Extract the (x, y) coordinate from the center of the cell holding the provided text.  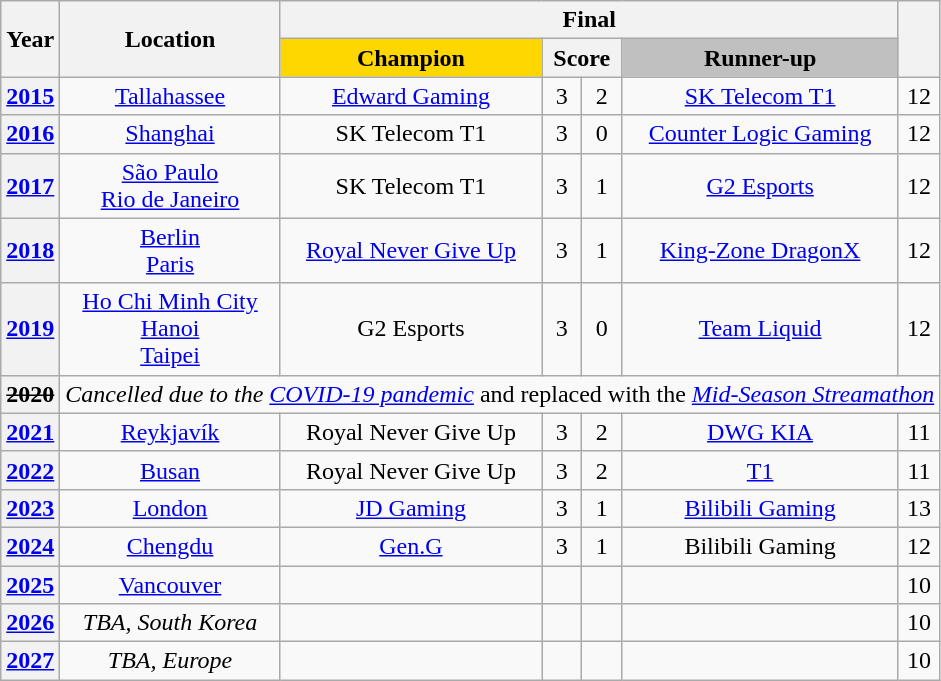
Chengdu (170, 546)
Tallahassee (170, 96)
Runner-up (760, 58)
Ho Chi Minh City Hanoi Taipei (170, 329)
2025 (30, 585)
2020 (30, 394)
13 (919, 508)
DWG KIA (760, 432)
TBA, Europe (170, 661)
2015 (30, 96)
Reykjavík (170, 432)
2021 (30, 432)
Berlin Paris (170, 250)
2023 (30, 508)
2017 (30, 186)
2018 (30, 250)
Gen.G (410, 546)
2027 (30, 661)
London (170, 508)
Vancouver (170, 585)
2022 (30, 470)
2026 (30, 623)
Edward Gaming (410, 96)
JD Gaming (410, 508)
King-Zone DragonX (760, 250)
Location (170, 39)
Final (589, 20)
Champion (410, 58)
T1 (760, 470)
Team Liquid (760, 329)
Shanghai (170, 134)
2019 (30, 329)
São Paulo Rio de Janeiro (170, 186)
Cancelled due to the COVID-19 pandemic and replaced with the Mid-Season Streamathon (500, 394)
2024 (30, 546)
Busan (170, 470)
TBA, South Korea (170, 623)
Counter Logic Gaming (760, 134)
2016 (30, 134)
Score (582, 58)
Year (30, 39)
